Search for the cell housing the specified text and yield its [x, y] center coordinate. 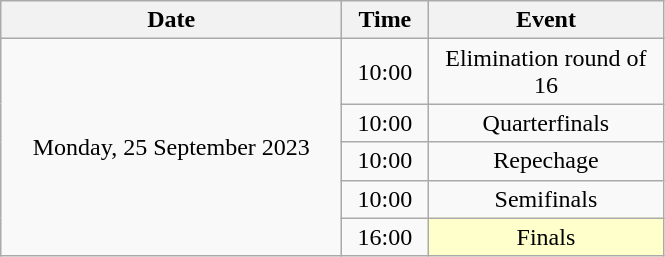
Event [546, 20]
Monday, 25 September 2023 [172, 148]
Repechage [546, 161]
Quarterfinals [546, 123]
Time [385, 20]
Date [172, 20]
Semifinals [546, 199]
16:00 [385, 237]
Finals [546, 237]
Elimination round of 16 [546, 72]
